Return the (X, Y) coordinate for the center point of the cell that contains the specified text.  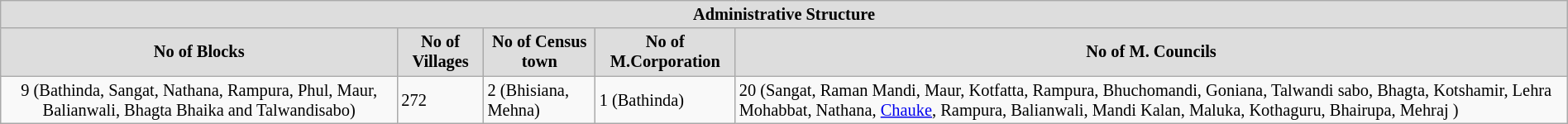
1 (Bathinda) (665, 100)
No of Villages (441, 52)
No of Blocks (199, 52)
No of M.Corporation (665, 52)
9 (Bathinda, Sangat, Nathana, Rampura, Phul, Maur, Balianwali, Bhagta Bhaika and Talwandisabo) (199, 100)
2 (Bhisiana, Mehna) (539, 100)
No of M. Councils (1151, 52)
Administrative Structure (784, 14)
No of Census town (539, 52)
272 (441, 100)
